Return [X, Y] of the center of cell containing provided text 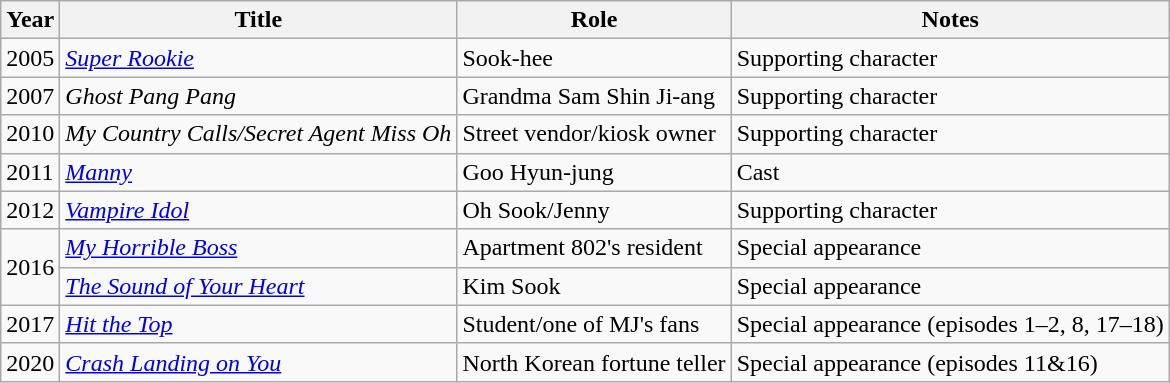
Hit the Top [258, 324]
Sook-hee [594, 58]
2016 [30, 267]
Kim Sook [594, 286]
Crash Landing on You [258, 362]
North Korean fortune teller [594, 362]
2012 [30, 210]
Special appearance (episodes 1–2, 8, 17–18) [950, 324]
Ghost Pang Pang [258, 96]
Street vendor/kiosk owner [594, 134]
2011 [30, 172]
Notes [950, 20]
Role [594, 20]
2005 [30, 58]
Manny [258, 172]
The Sound of Your Heart [258, 286]
Title [258, 20]
2010 [30, 134]
Special appearance (episodes 11&16) [950, 362]
2017 [30, 324]
2020 [30, 362]
Year [30, 20]
Vampire Idol [258, 210]
Grandma Sam Shin Ji-ang [594, 96]
Apartment 802's resident [594, 248]
Super Rookie [258, 58]
My Country Calls/Secret Agent Miss Oh [258, 134]
Cast [950, 172]
2007 [30, 96]
Student/one of MJ's fans [594, 324]
My Horrible Boss [258, 248]
Oh Sook/Jenny [594, 210]
Goo Hyun-jung [594, 172]
